Provide the [x, y] coordinate of the cell's center where the given text is located.  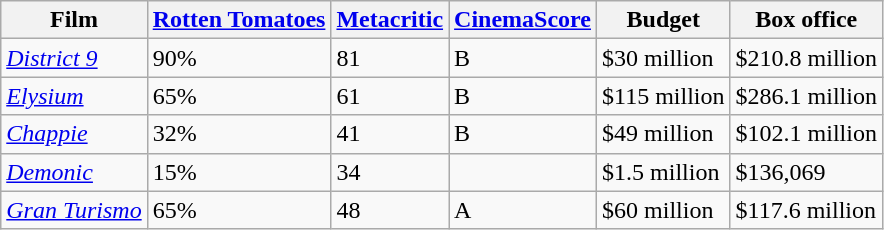
$30 million [664, 58]
$136,069 [806, 172]
15% [239, 172]
Rotten Tomatoes [239, 20]
$117.6 million [806, 210]
District 9 [74, 58]
Demonic [74, 172]
Box office [806, 20]
$1.5 million [664, 172]
32% [239, 134]
Metacritic [390, 20]
$102.1 million [806, 134]
$115 million [664, 96]
Chappie [74, 134]
Film [74, 20]
Budget [664, 20]
61 [390, 96]
34 [390, 172]
CinemaScore [523, 20]
$49 million [664, 134]
Gran Turismo [74, 210]
$286.1 million [806, 96]
Elysium [74, 96]
$60 million [664, 210]
48 [390, 210]
41 [390, 134]
A [523, 210]
$210.8 million [806, 58]
81 [390, 58]
90% [239, 58]
